Determine the [X, Y] coordinate at the center of the cell enclosing the given text.  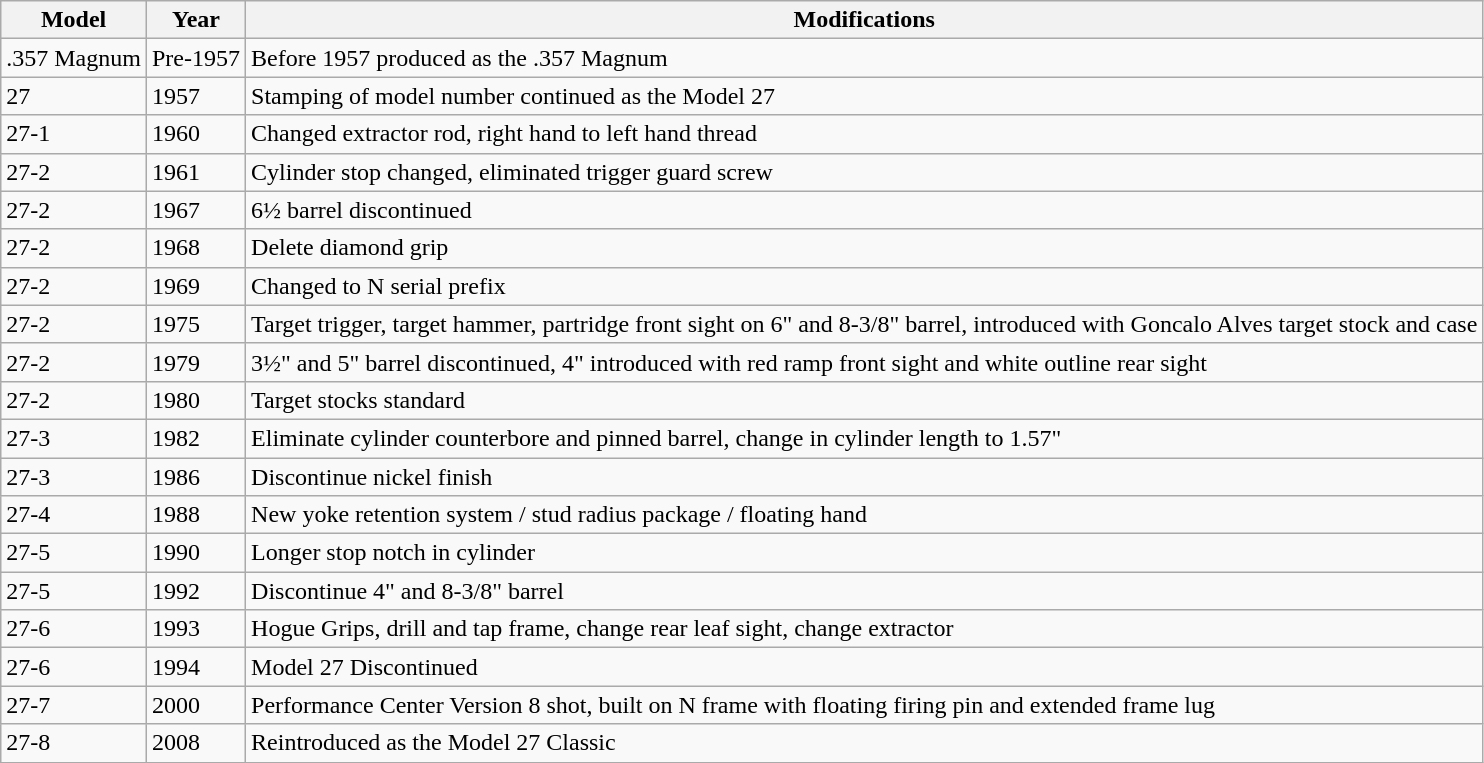
Before 1957 produced as the .357 Magnum [864, 58]
Cylinder stop changed, eliminated trigger guard screw [864, 172]
1968 [196, 248]
.357 Magnum [74, 58]
Eliminate cylinder counterbore and pinned barrel, change in cylinder length to 1.57" [864, 438]
Year [196, 20]
Performance Center Version 8 shot, built on N frame with floating firing pin and extended frame lug [864, 705]
27 [74, 96]
1961 [196, 172]
1969 [196, 286]
1993 [196, 629]
Changed extractor rod, right hand to left hand thread [864, 134]
New yoke retention system / stud radius package / floating hand [864, 515]
1975 [196, 324]
27-1 [74, 134]
1988 [196, 515]
1980 [196, 400]
1967 [196, 210]
1992 [196, 591]
Model 27 Discontinued [864, 667]
Discontinue 4" and 8-3/8" barrel [864, 591]
Changed to N serial prefix [864, 286]
1986 [196, 477]
Modifications [864, 20]
27-4 [74, 515]
1990 [196, 553]
Stamping of model number continued as the Model 27 [864, 96]
Discontinue nickel finish [864, 477]
Reintroduced as the Model 27 Classic [864, 743]
Longer stop notch in cylinder [864, 553]
27-8 [74, 743]
Target trigger, target hammer, partridge front sight on 6" and 8-3/8" barrel, introduced with Goncalo Alves target stock and case [864, 324]
Delete diamond grip [864, 248]
Hogue Grips, drill and tap frame, change rear leaf sight, change extractor [864, 629]
1960 [196, 134]
Target stocks standard [864, 400]
27-7 [74, 705]
2008 [196, 743]
6½ barrel discontinued [864, 210]
Pre-1957 [196, 58]
1979 [196, 362]
2000 [196, 705]
1982 [196, 438]
Model [74, 20]
1957 [196, 96]
1994 [196, 667]
3½" and 5" barrel discontinued, 4" introduced with red ramp front sight and white outline rear sight [864, 362]
